Capture the cell that displays the provided text and extract its (x, y) central coordinate. 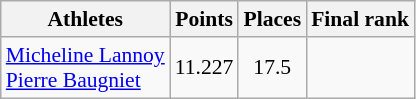
Places (272, 19)
Athletes (86, 19)
Final rank (360, 19)
17.5 (272, 68)
11.227 (204, 68)
Micheline LannoyPierre Baugniet (86, 68)
Points (204, 19)
